Identify which cell holds the provided text, then report its [x, y] central coordinate. 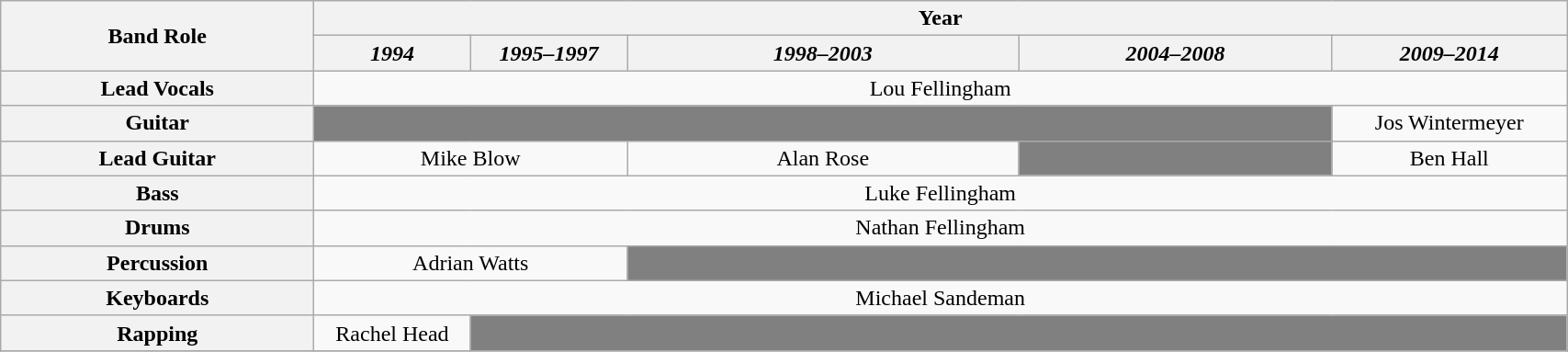
Ben Hall [1450, 158]
Drums [158, 228]
Rapping [158, 333]
2004–2008 [1176, 53]
Adrian Watts [470, 263]
Keyboards [158, 298]
Nathan Fellingham [941, 228]
Michael Sandeman [941, 298]
Luke Fellingham [941, 193]
1994 [392, 53]
Lead Guitar [158, 158]
Lead Vocals [158, 88]
1998–2003 [823, 53]
2009–2014 [1450, 53]
Percussion [158, 263]
Jos Wintermeyer [1450, 123]
Rachel Head [392, 333]
Bass [158, 193]
Lou Fellingham [941, 88]
Alan Rose [823, 158]
1995–1997 [548, 53]
Guitar [158, 123]
Mike Blow [470, 158]
Band Role [158, 36]
Year [941, 18]
